From the cell containing the given text, extract its center point as (X, Y) coordinate. 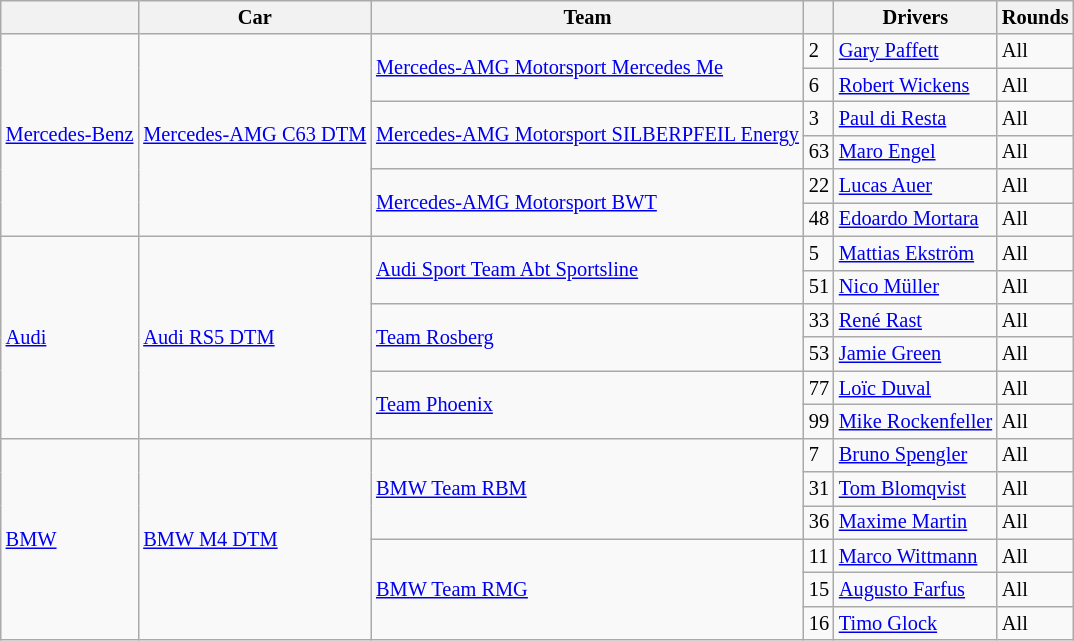
BMW (70, 539)
6 (819, 85)
Augusto Farfus (916, 589)
11 (819, 556)
3 (819, 118)
René Rast (916, 320)
5 (819, 253)
Audi (70, 337)
Mercedes-AMG Motorsport SILBERPFEIL Energy (588, 134)
Mercedes-AMG C63 DTM (254, 135)
48 (819, 219)
Mattias Ekström (916, 253)
Nico Müller (916, 287)
Bruno Spengler (916, 455)
BMW Team RBM (588, 488)
Drivers (916, 17)
16 (819, 623)
BMW M4 DTM (254, 539)
Audi Sport Team Abt Sportsline (588, 270)
Team (588, 17)
Lucas Auer (916, 186)
Tom Blomqvist (916, 489)
77 (819, 388)
Marco Wittmann (916, 556)
Maro Engel (916, 152)
Timo Glock (916, 623)
Audi RS5 DTM (254, 337)
51 (819, 287)
Team Rosberg (588, 336)
63 (819, 152)
53 (819, 354)
33 (819, 320)
2 (819, 51)
Robert Wickens (916, 85)
Mercedes-AMG Motorsport Mercedes Me (588, 68)
Car (254, 17)
36 (819, 522)
Loïc Duval (916, 388)
Jamie Green (916, 354)
22 (819, 186)
7 (819, 455)
31 (819, 489)
Mercedes-AMG Motorsport BWT (588, 202)
99 (819, 421)
Mercedes-Benz (70, 135)
Maxime Martin (916, 522)
Gary Paffett (916, 51)
BMW Team RMG (588, 590)
15 (819, 589)
Paul di Resta (916, 118)
Mike Rockenfeller (916, 421)
Edoardo Mortara (916, 219)
Team Phoenix (588, 404)
Rounds (1036, 17)
